Capture the cell that displays the provided text and extract its [x, y] central coordinate. 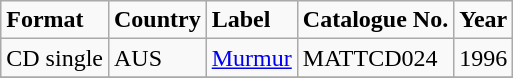
MATTCD024 [375, 58]
Murmur [252, 58]
Country [157, 20]
Catalogue No. [375, 20]
AUS [157, 58]
1996 [484, 58]
Format [55, 20]
CD single [55, 58]
Label [252, 20]
Year [484, 20]
